Return [X, Y] of the center of cell containing provided text 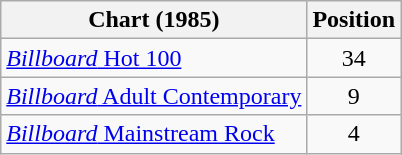
4 [354, 134]
34 [354, 58]
Position [354, 20]
Billboard Hot 100 [154, 58]
Billboard Mainstream Rock [154, 134]
Chart (1985) [154, 20]
Billboard Adult Contemporary [154, 96]
9 [354, 96]
